From the cell containing the given text, extract its center point as [x, y] coordinate. 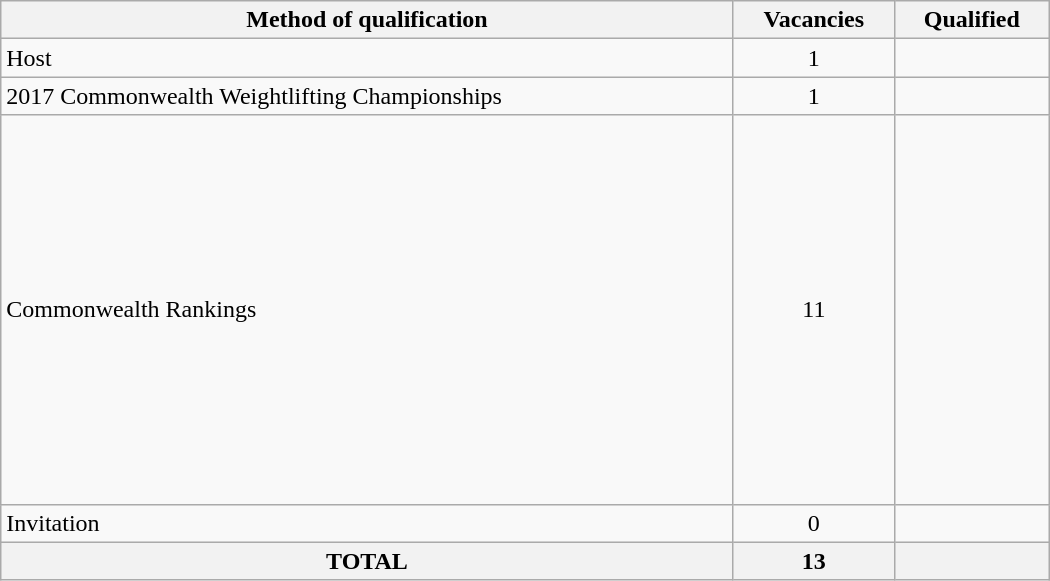
Invitation [367, 523]
Commonwealth Rankings [367, 310]
0 [814, 523]
Vacancies [814, 20]
2017 Commonwealth Weightlifting Championships [367, 96]
Method of qualification [367, 20]
Qualified [972, 20]
Host [367, 58]
11 [814, 310]
TOTAL [367, 561]
13 [814, 561]
